Identify which cell holds the provided text, then report its (x, y) central coordinate. 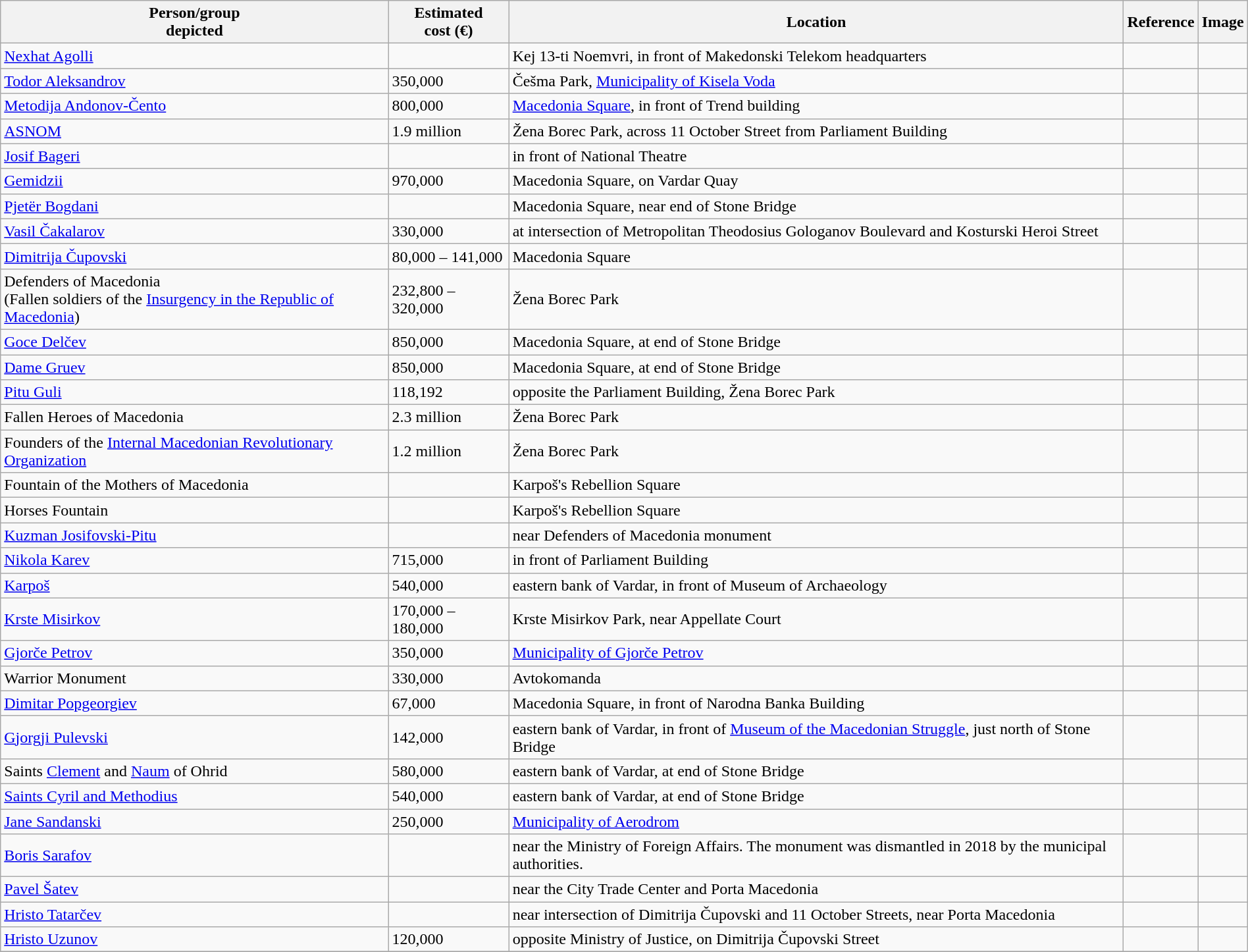
Location (816, 22)
Kuzman Josifovski-Pitu (195, 535)
near Defenders of Macedonia monument (816, 535)
Macedonia Square, in front of Trend building (816, 106)
Hristo Uzunov (195, 939)
Karpoš (195, 585)
Fallen Heroes of Macedonia (195, 417)
Goce Delčev (195, 342)
80,000 – 141,000 (449, 256)
Gjorgji Pulevski (195, 737)
142,000 (449, 737)
Defenders of Macedonia(Fallen soldiers of the Insurgency in the Republic of Macedonia) (195, 299)
Dimitar Popgeorgiev (195, 703)
67,000 (449, 703)
Saints Cyril and Methodius (195, 796)
Krste Misirkov (195, 619)
170,000 – 180,000 (449, 619)
580,000 (449, 771)
Fountain of the Mothers of Macedonia (195, 485)
120,000 (449, 939)
Pavel Šatev (195, 889)
Nikola Karev (195, 560)
Municipality of Gjorče Petrov (816, 653)
2.3 million (449, 417)
Saints Clement and Naum of Ohrid (195, 771)
Estimatedcost (€) (449, 22)
800,000 (449, 106)
eastern bank of Vardar, in front of Museum of the Macedonian Struggle, just north of Stone Bridge (816, 737)
Founders of the Internal Macedonian Revolutionary Organization (195, 452)
Gemidzii (195, 181)
Macedonia Square, on Vardar Quay (816, 181)
Person/groupdepicted (195, 22)
970,000 (449, 181)
Horses Fountain (195, 510)
Kej 13-ti Noemvri, in front of Makedonski Telekom headquarters (816, 56)
1.9 million (449, 131)
at intersection of Metropolitan Theodosius Gologanov Boulevard and Kosturski Heroi Street (816, 231)
near intersection of Dimitrija Čupovski and 11 October Streets, near Porta Macedonia (816, 914)
Gjorče Petrov (195, 653)
250,000 (449, 821)
232,800 – 320,000 (449, 299)
Josif Bageri (195, 156)
Warrior Monument (195, 678)
Krste Misirkov Park, near Appellate Court (816, 619)
Image (1223, 22)
near the Ministry of Foreign Affairs. The monument was dismantled in 2018 by the municipal authorities. (816, 856)
118,192 (449, 392)
Macedonia Square, in front of Narodna Banka Building (816, 703)
eastern bank of Vardar, in front of Museum of Archaeology (816, 585)
Metodija Andonov-Čento (195, 106)
in front of Parliament Building (816, 560)
Municipality of Aerodrom (816, 821)
Avtokomanda (816, 678)
Dame Gruev (195, 367)
1.2 million (449, 452)
Macedonia Square (816, 256)
Reference (1161, 22)
Žena Borec Park, across 11 October Street from Parliament Building (816, 131)
Nexhat Agolli (195, 56)
Vasil Čakalarov (195, 231)
Jane Sandanski (195, 821)
Macedonia Square, near end of Stone Bridge (816, 206)
Dimitrija Čupovski (195, 256)
in front of National Theatre (816, 156)
near the City Trade Center and Porta Macedonia (816, 889)
Pitu Guli (195, 392)
Hristo Tatarčev (195, 914)
Pjetër Bogdani (195, 206)
715,000 (449, 560)
opposite the Parliament Building, Žena Borec Park (816, 392)
Todor Aleksandrov (195, 81)
ASNOM (195, 131)
opposite Ministry of Justice, on Dimitrija Čupovski Street (816, 939)
Boris Sarafov (195, 856)
Češma Park, Municipality of Kisela Voda (816, 81)
